Output the [X, Y] coordinate of the center of the cell containing the given text.  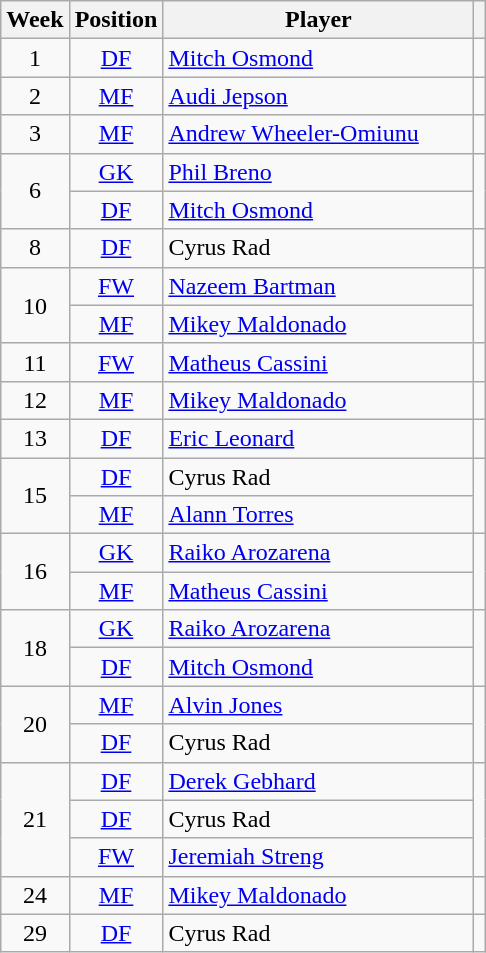
Nazeem Bartman [318, 286]
1 [35, 58]
Week [35, 20]
20 [35, 724]
24 [35, 895]
Phil Breno [318, 172]
Andrew Wheeler-Omiunu [318, 134]
Jeremiah Streng [318, 857]
6 [35, 191]
29 [35, 933]
Position [116, 20]
Alann Torres [318, 515]
18 [35, 648]
3 [35, 134]
Derek Gebhard [318, 781]
Alvin Jones [318, 705]
21 [35, 819]
8 [35, 248]
2 [35, 96]
Player [318, 20]
Audi Jepson [318, 96]
10 [35, 305]
11 [35, 362]
Eric Leonard [318, 438]
16 [35, 572]
13 [35, 438]
12 [35, 400]
15 [35, 496]
